Capture the cell that displays the provided text and extract its [x, y] central coordinate. 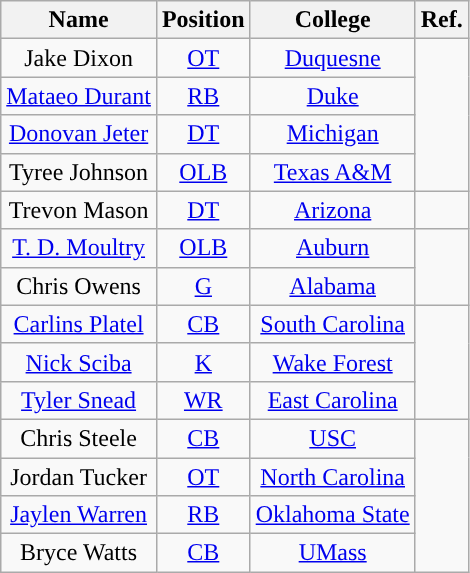
Duquesne [332, 58]
USC [332, 438]
Auburn [332, 248]
Donovan Jeter [79, 134]
Jaylen Warren [79, 515]
Chris Steele [79, 438]
Jake Dixon [79, 58]
North Carolina [332, 477]
East Carolina [332, 400]
Mataeo Durant [79, 96]
Arizona [332, 210]
Oklahoma State [332, 515]
Texas A&M [332, 172]
Tyler Snead [79, 400]
Chris Owens [79, 286]
Jordan Tucker [79, 477]
T. D. Moultry [79, 248]
Ref. [442, 20]
UMass [332, 553]
Nick Sciba [79, 362]
Michigan [332, 134]
G [203, 286]
Carlins Platel [79, 324]
Name [79, 20]
College [332, 20]
South Carolina [332, 324]
Trevon Mason [79, 210]
Bryce Watts [79, 553]
Position [203, 20]
Duke [332, 96]
K [203, 362]
Alabama [332, 286]
Wake Forest [332, 362]
Tyree Johnson [79, 172]
WR [203, 400]
